Provide the (x, y) coordinate of the cell's center where the given text is located.  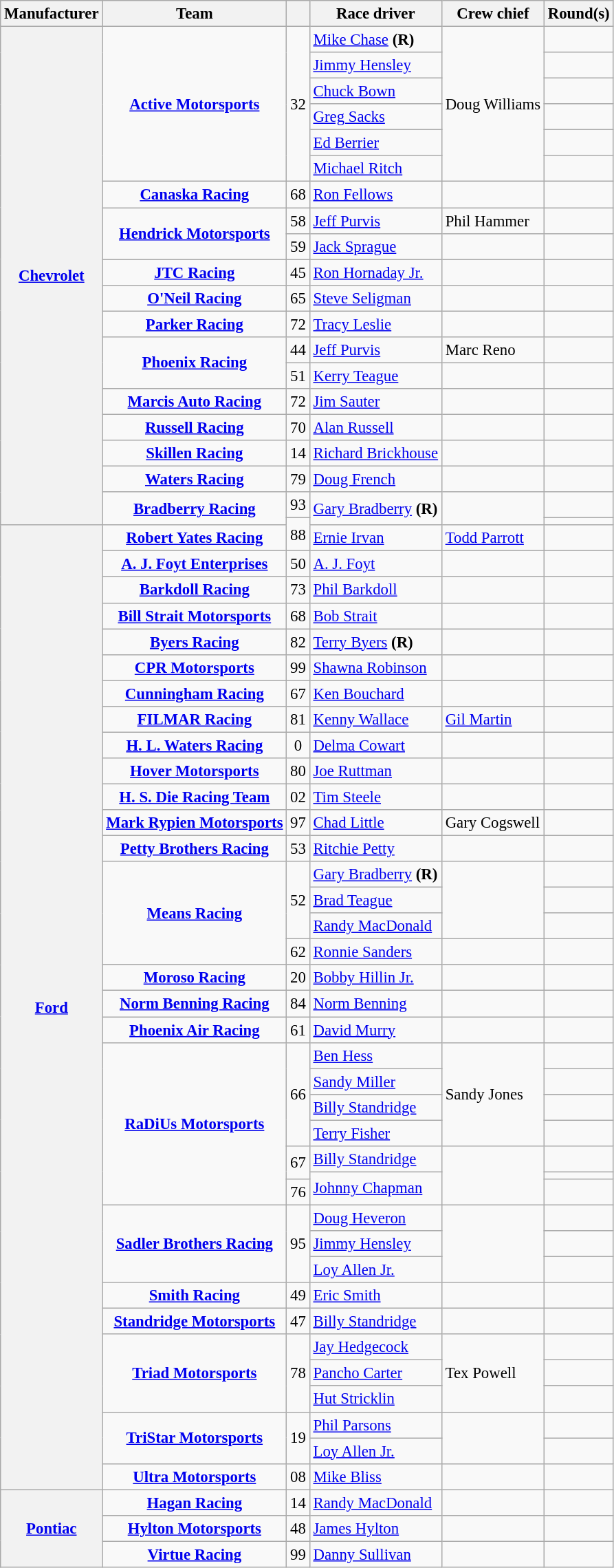
49 (298, 1296)
Danny Sullivan (375, 1554)
48 (298, 1529)
Ron Hornaday Jr. (375, 272)
Phil Parsons (375, 1425)
Canaska Racing (195, 195)
Jay Hedgecock (375, 1347)
Virtue Racing (195, 1554)
79 (298, 480)
Ron Fellows (375, 195)
88 (298, 535)
A. J. Foyt Enterprises (195, 564)
Hagan Racing (195, 1503)
Michael Ritch (375, 169)
JTC Racing (195, 272)
Ronnie Sanders (375, 952)
Eric Smith (375, 1296)
Pancho Carter (375, 1373)
45 (298, 272)
95 (298, 1244)
David Murry (375, 1030)
FILMAR Racing (195, 720)
Jim Sauter (375, 402)
Phoenix Racing (195, 363)
Manufacturer (52, 14)
80 (298, 771)
Ben Hess (375, 1055)
Hut Stricklin (375, 1399)
Tim Steele (375, 797)
Mike Bliss (375, 1476)
97 (298, 823)
Triad Motorsports (195, 1373)
51 (298, 376)
Steve Seligman (375, 298)
Moroso Racing (195, 978)
73 (298, 590)
Greg Sacks (375, 117)
Byers Racing (195, 642)
Ken Bouchard (375, 694)
Johnny Chapman (375, 1188)
0 (298, 745)
O'Neil Racing (195, 298)
Todd Parrott (492, 538)
Mark Rypien Motorsports (195, 823)
TriStar Motorsports (195, 1438)
Chevrolet (52, 277)
Standridge Motorsports (195, 1322)
Phil Hammer (492, 221)
Brad Teague (375, 901)
Kerry Teague (375, 376)
CPR Motorsports (195, 667)
Phoenix Air Racing (195, 1030)
Mike Chase (R) (375, 40)
44 (298, 350)
59 (298, 246)
65 (298, 298)
Hendrick Motorsports (195, 234)
Jack Sprague (375, 246)
Bob Strait (375, 616)
Delma Cowart (375, 745)
Ritchie Petty (375, 849)
Hover Motorsports (195, 771)
Tracy Leslie (375, 324)
Team (195, 14)
Bill Strait Motorsports (195, 616)
Terry Byers (R) (375, 642)
Phil Barkdoll (375, 590)
47 (298, 1322)
Ultra Motorsports (195, 1476)
James Hylton (375, 1529)
Skillen Racing (195, 453)
Gil Martin (492, 720)
Round(s) (578, 14)
Gary Cogswell (492, 823)
Marc Reno (492, 350)
Hylton Motorsports (195, 1529)
Cunningham Racing (195, 694)
Sandy Miller (375, 1082)
52 (298, 900)
Norm Benning Racing (195, 1004)
Shawna Robinson (375, 667)
Bobby Hillin Jr. (375, 978)
RaDiUs Motorsports (195, 1124)
61 (298, 1030)
Chuck Bown (375, 92)
76 (298, 1192)
Russell Racing (195, 427)
08 (298, 1476)
Ed Berrier (375, 143)
53 (298, 849)
Norm Benning (375, 1004)
Bradberry Racing (195, 508)
81 (298, 720)
Chad Little (375, 823)
32 (298, 105)
93 (298, 505)
66 (298, 1094)
Tex Powell (492, 1373)
50 (298, 564)
Doug French (375, 480)
Alan Russell (375, 427)
78 (298, 1373)
Terry Fisher (375, 1133)
Means Racing (195, 913)
62 (298, 952)
84 (298, 1004)
H. L. Waters Racing (195, 745)
Marcis Auto Racing (195, 402)
Pontiac (52, 1529)
19 (298, 1438)
H. S. Die Racing Team (195, 797)
Parker Racing (195, 324)
20 (298, 978)
82 (298, 642)
Petty Brothers Racing (195, 849)
Crew chief (492, 14)
Doug Williams (492, 105)
Kenny Wallace (375, 720)
Active Motorsports (195, 105)
02 (298, 797)
Waters Racing (195, 480)
70 (298, 427)
Race driver (375, 14)
Ernie Irvan (375, 538)
Sandy Jones (492, 1094)
Smith Racing (195, 1296)
Robert Yates Racing (195, 538)
Ford (52, 1007)
58 (298, 221)
Barkdoll Racing (195, 590)
Sadler Brothers Racing (195, 1244)
Doug Heveron (375, 1218)
Richard Brickhouse (375, 453)
Joe Ruttman (375, 771)
A. J. Foyt (375, 564)
